Locate the cell with the specified text and output its [X, Y] center coordinate. 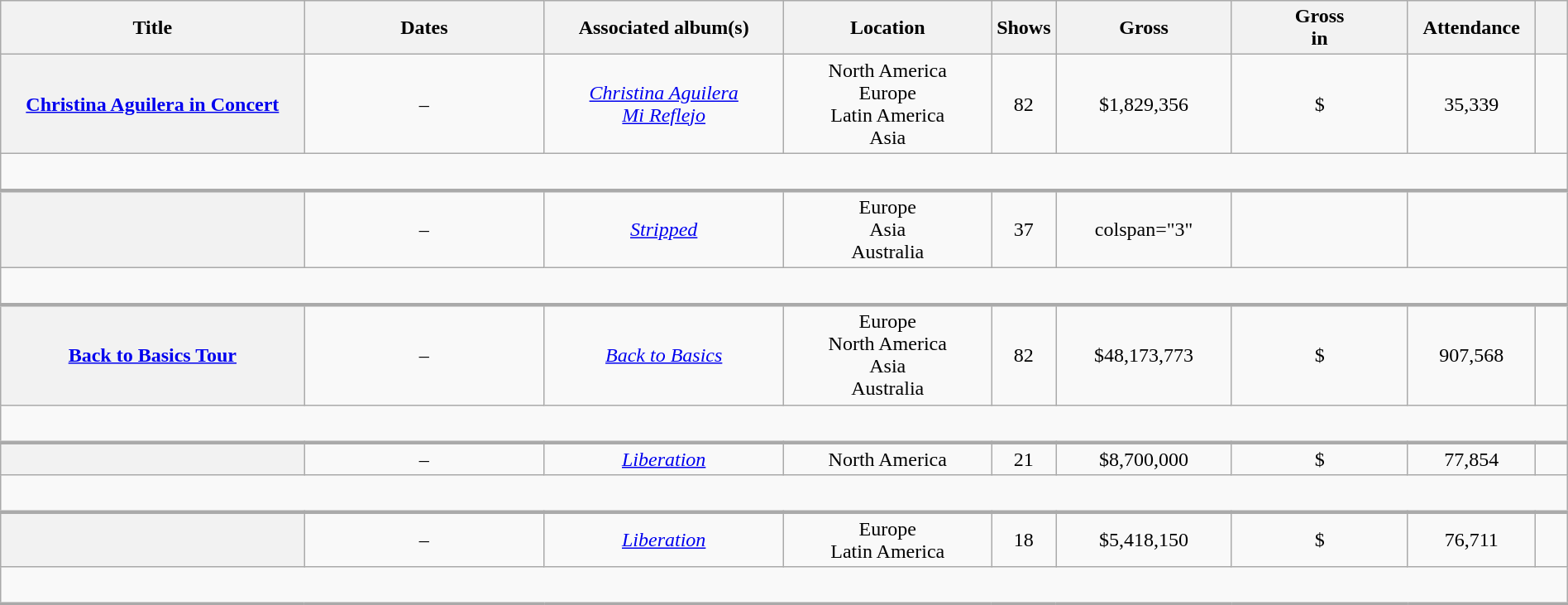
77,854 [1472, 459]
EuropeLatin America [888, 540]
Gross [1145, 28]
$8,700,000 [1145, 459]
$5,418,150 [1145, 540]
Associated album(s) [664, 28]
18 [1024, 540]
North AmericaEuropeLatin AmericaAsia [888, 104]
Location [888, 28]
North America [888, 459]
EuropeNorth AmericaAsiaAustralia [888, 354]
Dates [424, 28]
Stripped [664, 229]
$48,173,773 [1145, 354]
Shows [1024, 28]
35,339 [1472, 104]
Title [152, 28]
Christina Aguilera in Concert [152, 104]
Attendance [1472, 28]
Gross in [1320, 28]
EuropeAsiaAustralia [888, 229]
21 [1024, 459]
Christina AguileraMi Reflejo [664, 104]
colspan="3" [1145, 229]
907,568 [1472, 354]
Back to Basics [664, 354]
$1,829,356 [1145, 104]
Back to Basics Tour [152, 354]
37 [1024, 229]
76,711 [1472, 540]
